Identify which cell holds the provided text, then report its [x, y] central coordinate. 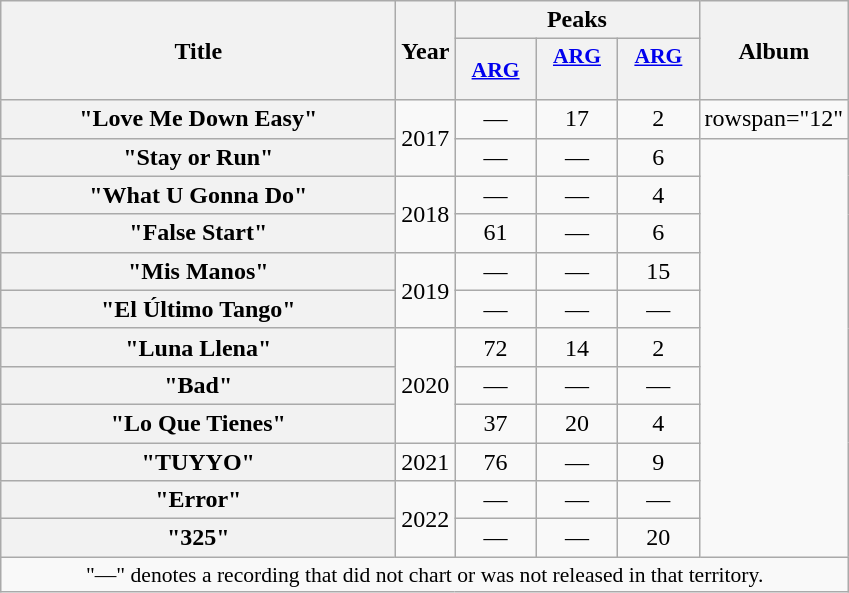
Title [198, 50]
14 [576, 347]
2022 [426, 519]
17 [576, 119]
"El Último Tango" [198, 309]
"TUYYO" [198, 461]
37 [496, 423]
"Error" [198, 500]
61 [496, 233]
Peaks [577, 20]
"Love Me Down Easy" [198, 119]
2019 [426, 290]
Album [774, 50]
"325" [198, 538]
9 [658, 461]
"Luna Llena" [198, 347]
2018 [426, 214]
rowspan="12" [774, 119]
"Bad" [198, 385]
"Lo Que Tienes" [198, 423]
2017 [426, 138]
15 [658, 271]
76 [496, 461]
"—" denotes a recording that did not chart or was not released in that territory. [425, 575]
"False Start" [198, 233]
"Mis Manos" [198, 271]
72 [496, 347]
Year [426, 50]
"What U Gonna Do" [198, 195]
2020 [426, 385]
"Stay or Run" [198, 157]
2021 [426, 461]
